Output the [x, y] coordinate of the center of the cell containing the given text.  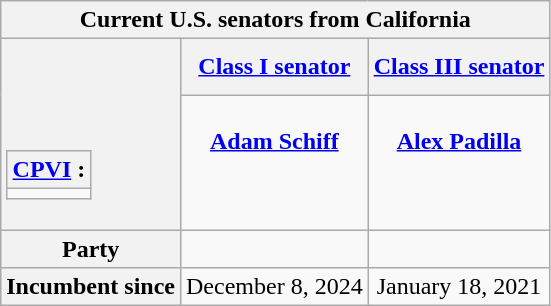
Alex Padilla [459, 162]
January 18, 2021 [459, 287]
Current U.S. senators from California [276, 20]
Class III senator [459, 67]
Adam Schiff [274, 162]
December 8, 2024 [274, 287]
Incumbent since [91, 287]
Party [91, 249]
Class I senator [274, 67]
